Extract the (x, y) coordinate from the center of the cell holding the provided text.  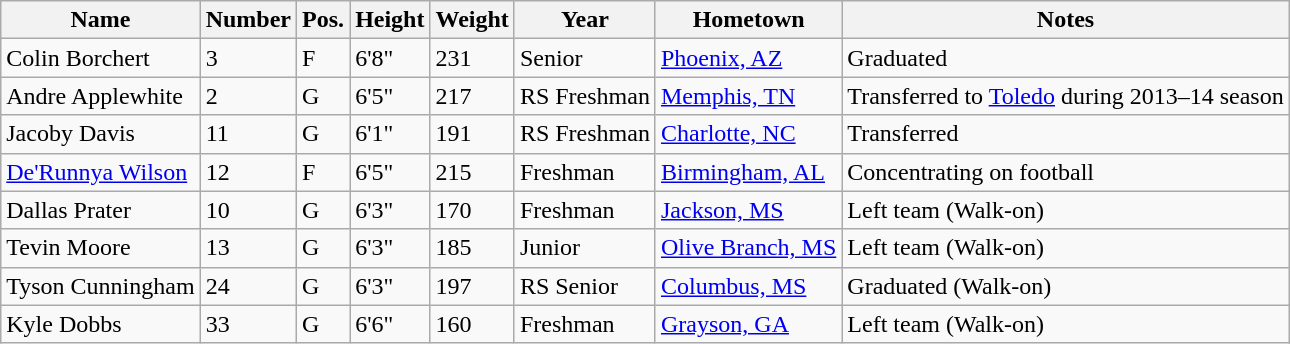
Concentrating on football (1066, 172)
6'1" (390, 134)
Graduated (Walk-on) (1066, 286)
Tevin Moore (100, 248)
Grayson, GA (748, 324)
160 (472, 324)
RS Senior (584, 286)
Weight (472, 20)
Memphis, TN (748, 96)
Colin Borchert (100, 58)
197 (472, 286)
Dallas Prater (100, 210)
Name (100, 20)
Jackson, MS (748, 210)
Hometown (748, 20)
191 (472, 134)
3 (248, 58)
6'6" (390, 324)
Charlotte, NC (748, 134)
13 (248, 248)
217 (472, 96)
170 (472, 210)
10 (248, 210)
Columbus, MS (748, 286)
24 (248, 286)
Transferred to Toledo during 2013–14 season (1066, 96)
Jacoby Davis (100, 134)
Pos. (324, 20)
Olive Branch, MS (748, 248)
Number (248, 20)
215 (472, 172)
Birmingham, AL (748, 172)
De'Runnya Wilson (100, 172)
Senior (584, 58)
Transferred (1066, 134)
Notes (1066, 20)
Phoenix, AZ (748, 58)
33 (248, 324)
12 (248, 172)
Graduated (1066, 58)
Year (584, 20)
185 (472, 248)
Height (390, 20)
Junior (584, 248)
11 (248, 134)
Tyson Cunningham (100, 286)
Andre Applewhite (100, 96)
Kyle Dobbs (100, 324)
6'8" (390, 58)
2 (248, 96)
231 (472, 58)
